Extract the [x, y] coordinate from the center of the cell holding the provided text.  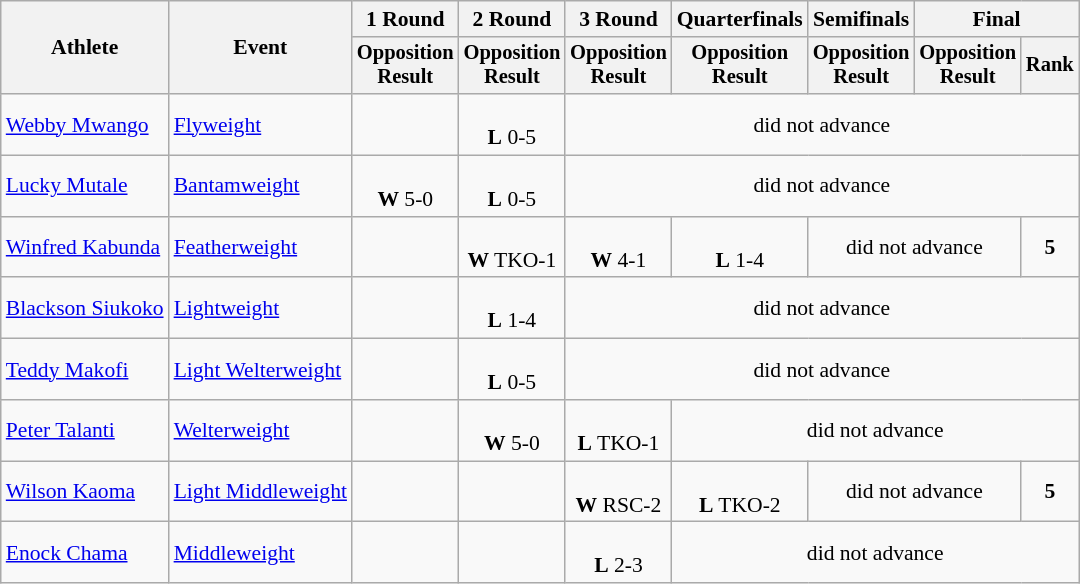
Rank [1050, 66]
Peter Talanti [85, 430]
L TKO-2 [740, 492]
Welterweight [260, 430]
Lightweight [260, 308]
Lucky Mutale [85, 186]
Winfred Kabunda [85, 248]
L 2-3 [618, 552]
Teddy Makofi [85, 370]
Middleweight [260, 552]
Light Welterweight [260, 370]
W 4-1 [618, 248]
3 Round [618, 19]
Blackson Siukoko [85, 308]
Webby Mwango [85, 124]
Wilson Kaoma [85, 492]
Semifinals [862, 19]
Bantamweight [260, 186]
Final [996, 19]
1 Round [406, 19]
Featherweight [260, 248]
Light Middleweight [260, 492]
Enock Chama [85, 552]
Event [260, 48]
2 Round [512, 19]
L TKO-1 [618, 430]
Flyweight [260, 124]
W TKO-1 [512, 248]
Athlete [85, 48]
W RSC-2 [618, 492]
Quarterfinals [740, 19]
